From the cell containing the given text, extract its center point as (x, y) coordinate. 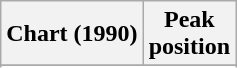
Peakposition (189, 34)
Chart (1990) (72, 34)
